Locate the cell with the specified text and output its (x, y) center coordinate. 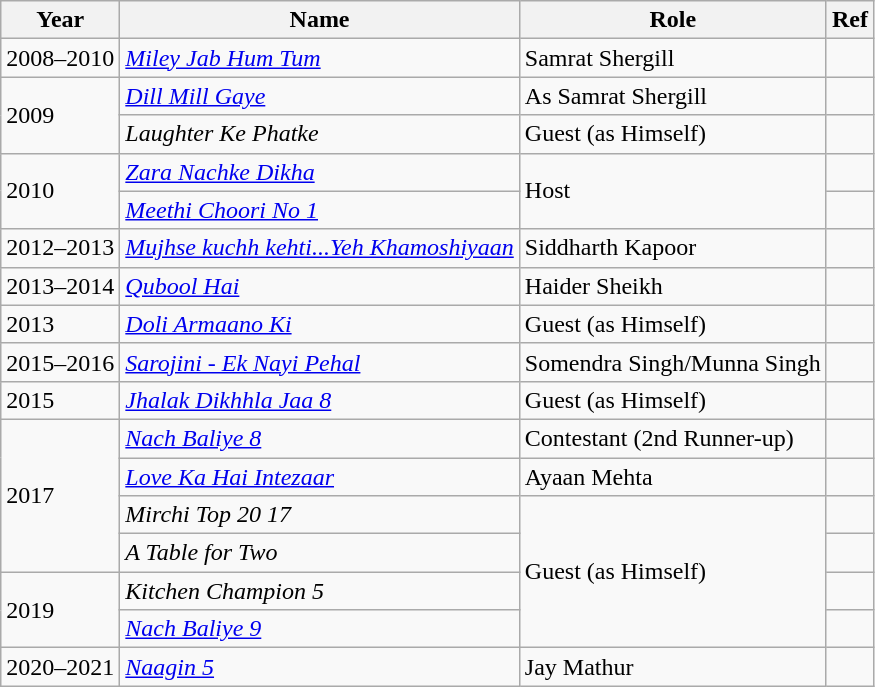
Naagin 5 (320, 667)
Dill Mill Gaye (320, 96)
Mujhse kuchh kehti...Yeh Khamoshiyaan (320, 248)
2009 (60, 115)
2013 (60, 324)
Mirchi Top 20 17 (320, 515)
As Samrat Shergill (672, 96)
Host (672, 191)
Jhalak Dikhhla Jaa 8 (320, 400)
2020–2021 (60, 667)
Contestant (2nd Runner-up) (672, 438)
Year (60, 20)
Qubool Hai (320, 286)
Ayaan Mehta (672, 477)
Samrat Shergill (672, 58)
2015–2016 (60, 362)
Love Ka Hai Intezaar (320, 477)
2008–2010 (60, 58)
Nach Baliye 9 (320, 629)
Sarojini - Ek Nayi Pehal (320, 362)
Miley Jab Hum Tum (320, 58)
Ref (850, 20)
Somendra Singh/Munna Singh (672, 362)
Haider Sheikh (672, 286)
2019 (60, 610)
Meethi Choori No 1 (320, 210)
Zara Nachke Dikha (320, 172)
Jay Mathur (672, 667)
2017 (60, 495)
Laughter Ke Phatke (320, 134)
2015 (60, 400)
2012–2013 (60, 248)
Kitchen Champion 5 (320, 591)
2013–2014 (60, 286)
Siddharth Kapoor (672, 248)
Name (320, 20)
2010 (60, 191)
Role (672, 20)
Doli Armaano Ki (320, 324)
A Table for Two (320, 553)
Nach Baliye 8 (320, 438)
